From the cell containing the given text, extract its center point as (x, y) coordinate. 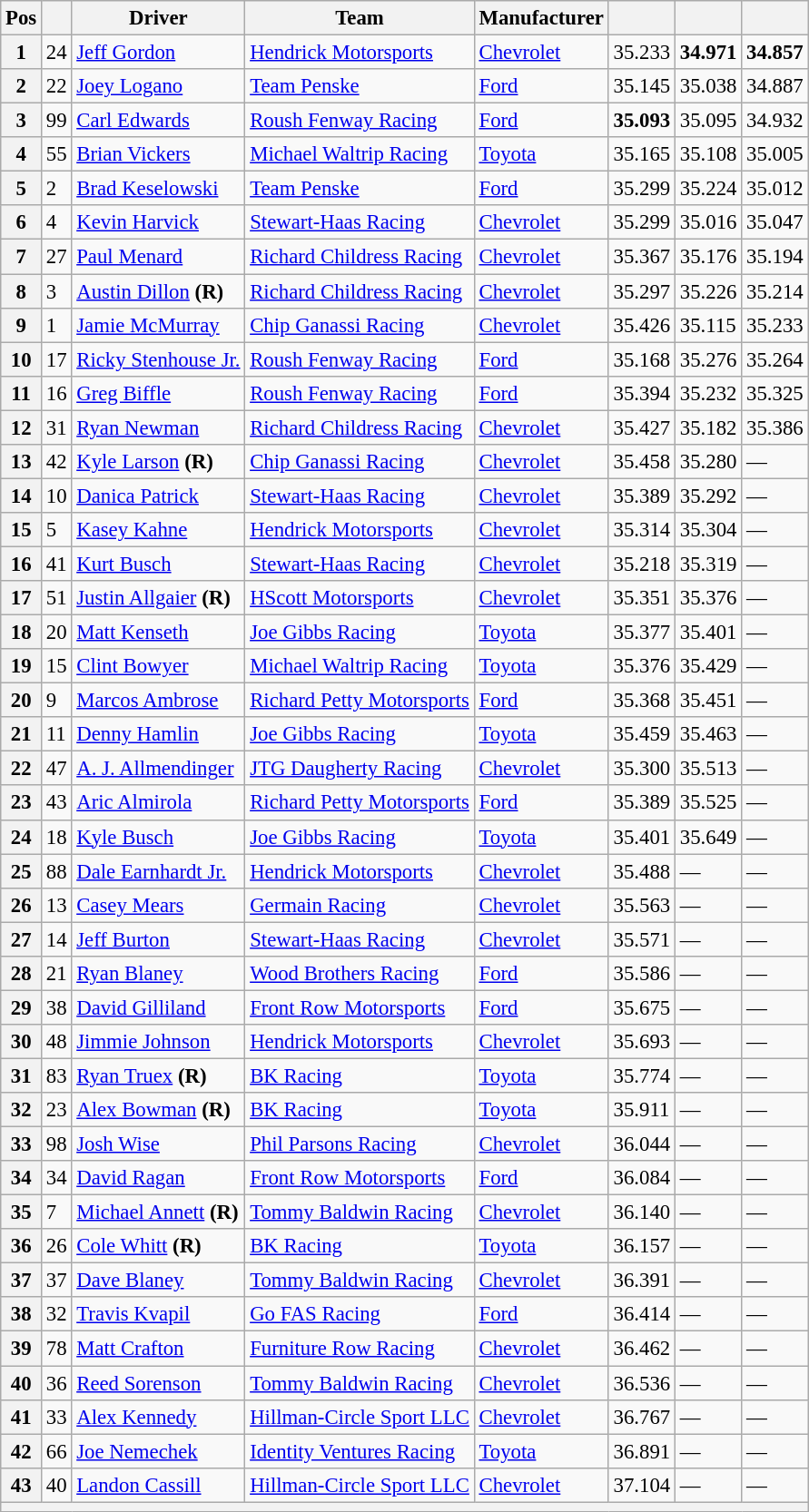
Wood Brothers Racing (360, 974)
Matt Kenseth (158, 633)
35.165 (641, 154)
34.971 (708, 53)
Kyle Busch (158, 837)
Ryan Newman (158, 427)
36.391 (641, 1281)
Clint Bowyer (158, 666)
Matt Crafton (158, 1349)
Marcos Ambrose (158, 701)
36.462 (641, 1349)
Brad Keselowski (158, 189)
39 (22, 1349)
Joe Nemechek (158, 1451)
35.297 (641, 291)
35.649 (708, 837)
83 (56, 1075)
36.891 (641, 1451)
Kevin Harvick (158, 222)
Brian Vickers (158, 154)
Kasey Kahne (158, 530)
35.280 (708, 462)
Reed Sorenson (158, 1383)
35.168 (641, 359)
Go FAS Racing (360, 1315)
36.044 (641, 1144)
35.563 (641, 905)
35.488 (641, 871)
Jamie McMurray (158, 325)
30 (22, 1042)
35.108 (708, 154)
35.693 (641, 1042)
66 (56, 1451)
Kyle Larson (R) (158, 462)
Dave Blaney (158, 1281)
Germain Racing (360, 905)
29 (22, 1007)
Phil Parsons Racing (360, 1144)
35.005 (775, 154)
35.314 (641, 530)
Austin Dillon (R) (158, 291)
35.224 (708, 189)
Casey Mears (158, 905)
35.451 (708, 701)
98 (56, 1144)
35.513 (708, 769)
12 (22, 427)
Landon Cassill (158, 1485)
35.115 (708, 325)
Paul Menard (158, 257)
Ryan Blaney (158, 974)
Travis Kvapil (158, 1315)
35.394 (641, 393)
35.459 (641, 734)
Alex Kennedy (158, 1417)
35.016 (708, 222)
35.571 (641, 939)
35.351 (641, 598)
25 (22, 871)
35.319 (708, 564)
36.767 (641, 1417)
Identity Ventures Racing (360, 1451)
Danica Patrick (158, 496)
6 (22, 222)
35.276 (708, 359)
35.047 (775, 222)
Ryan Truex (R) (158, 1075)
35.264 (775, 359)
36.157 (641, 1246)
David Gilliland (158, 1007)
JTG Daugherty Racing (360, 769)
35.427 (641, 427)
35.774 (641, 1075)
35.214 (775, 291)
David Ragan (158, 1178)
55 (56, 154)
35.367 (641, 257)
35.368 (641, 701)
35.226 (708, 291)
37.104 (641, 1485)
88 (56, 871)
48 (56, 1042)
35.426 (641, 325)
36.536 (641, 1383)
Furniture Row Racing (360, 1349)
36.414 (641, 1315)
36.084 (641, 1178)
35.911 (641, 1110)
28 (22, 974)
35.525 (708, 803)
35.675 (641, 1007)
35.300 (641, 769)
35.304 (708, 530)
35.429 (708, 666)
35.232 (708, 393)
Josh Wise (158, 1144)
47 (56, 769)
51 (56, 598)
Denny Hamlin (158, 734)
Team (360, 18)
Justin Allgaier (R) (158, 598)
36.140 (641, 1213)
Ricky Stenhouse Jr. (158, 359)
HScott Motorsports (360, 598)
78 (56, 1349)
35.463 (708, 734)
35.176 (708, 257)
35.145 (641, 86)
35.093 (641, 121)
8 (22, 291)
Pos (22, 18)
35.038 (708, 86)
35.586 (641, 974)
35.292 (708, 496)
Driver (158, 18)
Manufacturer (541, 18)
99 (56, 121)
19 (22, 666)
34.887 (775, 86)
35 (22, 1213)
Jimmie Johnson (158, 1042)
34.932 (775, 121)
35.458 (641, 462)
34.857 (775, 53)
35.095 (708, 121)
Alex Bowman (R) (158, 1110)
35.012 (775, 189)
Michael Annett (R) (158, 1213)
Carl Edwards (158, 121)
Dale Earnhardt Jr. (158, 871)
Cole Whitt (R) (158, 1246)
35.182 (708, 427)
35.377 (641, 633)
35.218 (641, 564)
Greg Biffle (158, 393)
Joey Logano (158, 86)
Aric Almirola (158, 803)
35.325 (775, 393)
Jeff Burton (158, 939)
35.386 (775, 427)
Jeff Gordon (158, 53)
A. J. Allmendinger (158, 769)
Kurt Busch (158, 564)
35.194 (775, 257)
